From the cell containing the given text, extract its center point as [x, y] coordinate. 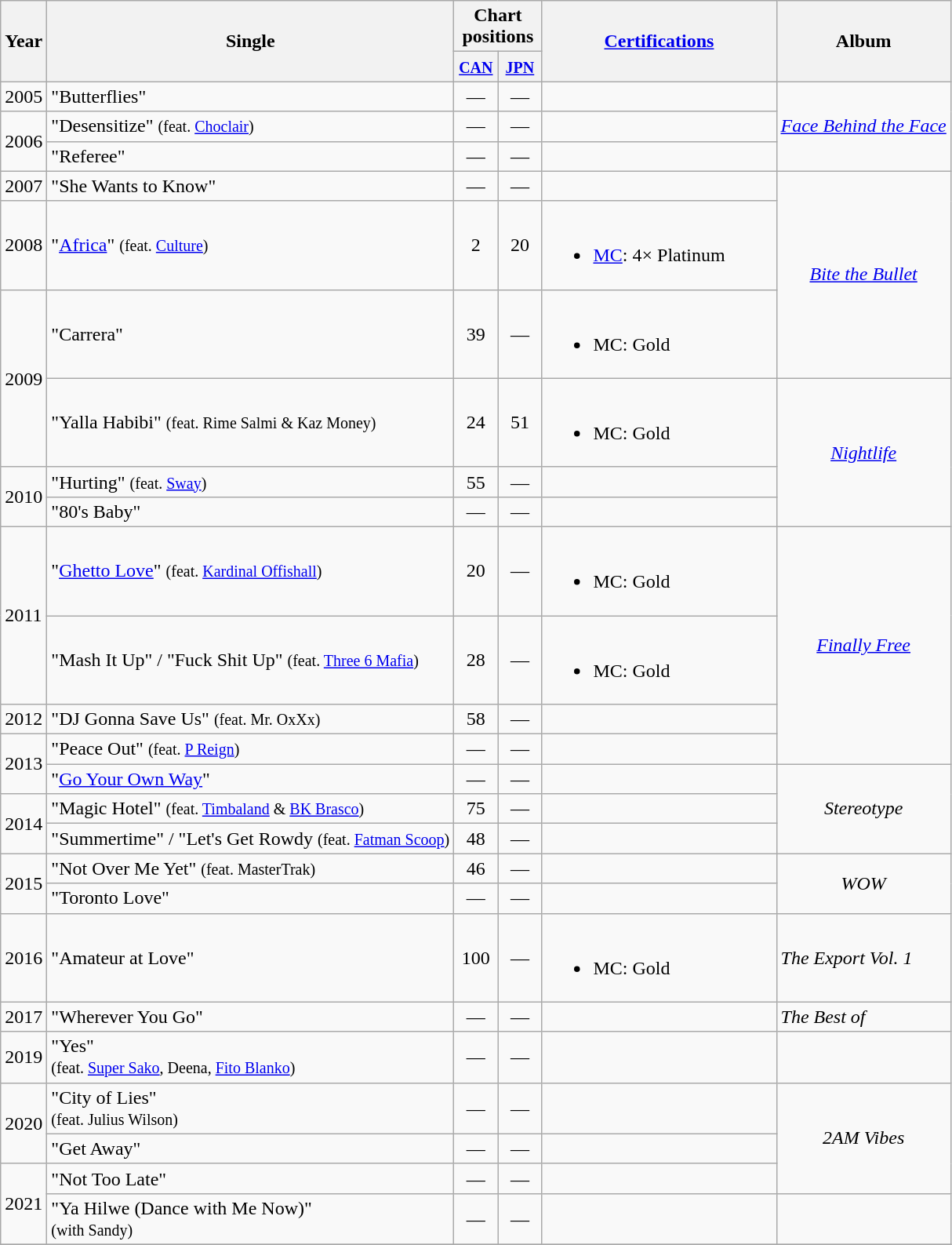
"Toronto Love" [251, 898]
39 [476, 334]
"Butterflies" [251, 96]
"Magic Hotel" (feat. Timbaland & BK Brasco) [251, 809]
"Get Away" [251, 1149]
28 [476, 659]
"Referee" [251, 156]
2021 [24, 1203]
51 [520, 422]
WOW [863, 883]
"Ya Hilwe (Dance with Me Now)"(with Sandy) [251, 1219]
24 [476, 422]
2015 [24, 883]
MC: 4× Platinum [659, 245]
2007 [24, 186]
Bite the Bullet [863, 275]
48 [476, 839]
58 [476, 719]
"Desensitize" (feat. Choclair) [251, 126]
2010 [24, 497]
Year [24, 41]
2AM Vibes [863, 1138]
2011 [24, 615]
CAN [476, 67]
2013 [24, 764]
2 [476, 245]
"Amateur at Love" [251, 957]
"Yalla Habibi" (feat. Rime Salmi & Kaz Money) [251, 422]
2020 [24, 1123]
"Ghetto Love" (feat. Kardinal Offishall) [251, 571]
Chart positions [498, 27]
2017 [24, 1017]
2016 [24, 957]
Album [863, 41]
Stereotype [863, 809]
2005 [24, 96]
JPN [520, 67]
"Hurting" (feat. Sway) [251, 482]
Finally Free [863, 645]
The Best of [863, 1017]
55 [476, 482]
"Go Your Own Way" [251, 779]
"Summertime" / "Let's Get Rowdy (feat. Fatman Scoop) [251, 839]
2009 [24, 378]
2008 [24, 245]
"Wherever You Go" [251, 1017]
"Not Over Me Yet" (feat. MasterTrak) [251, 868]
"80's Baby" [251, 511]
"Yes" (feat. Super Sako, Deena, Fito Blanko) [251, 1058]
"Peace Out" (feat. P Reign) [251, 749]
100 [476, 957]
2006 [24, 141]
"Carrera" [251, 334]
2014 [24, 824]
"Not Too Late" [251, 1178]
The Export Vol. 1 [863, 957]
Single [251, 41]
2012 [24, 719]
"She Wants to Know" [251, 186]
"Mash It Up" / "Fuck Shit Up" (feat. Three 6 Mafia) [251, 659]
"Africa" (feat. Culture) [251, 245]
Face Behind the Face [863, 126]
46 [476, 868]
"City of Lies" (feat. Julius Wilson) [251, 1108]
2019 [24, 1058]
Certifications [659, 41]
75 [476, 809]
"DJ Gonna Save Us" (feat. Mr. OxXx) [251, 719]
Nightlife [863, 452]
